Determine the [X, Y] coordinate at the center of the cell enclosing the given text.  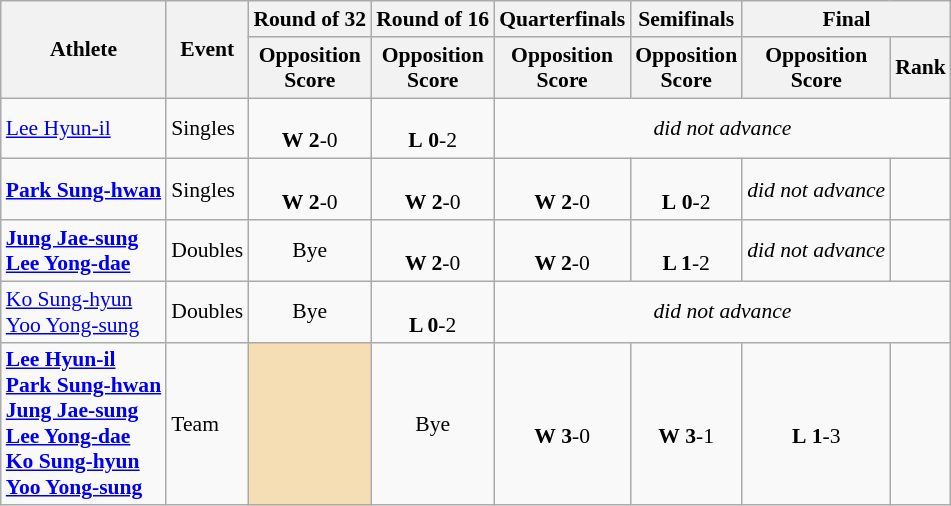
Team [207, 424]
Round of 32 [310, 19]
Lee Hyun-ilPark Sung-hwanJung Jae-sung Lee Yong-daeKo Sung-hyun Yoo Yong-sung [84, 424]
Ko Sung-hyun Yoo Yong-sung [84, 312]
Semifinals [686, 19]
Lee Hyun-il [84, 128]
Quarterfinals [562, 19]
L 1-3 [816, 424]
Jung Jae-sung Lee Yong-dae [84, 250]
L 1-2 [686, 250]
Rank [920, 68]
Final [846, 19]
W 3-1 [686, 424]
Event [207, 50]
Athlete [84, 50]
Park Sung-hwan [84, 190]
W 3-0 [562, 424]
Round of 16 [432, 19]
